Scan for the cell matching the given text and deliver its (x, y) coordinate at center. 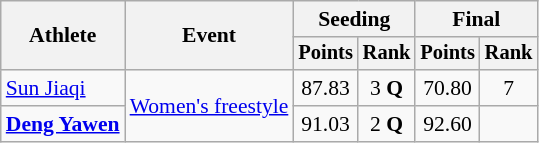
91.03 (325, 124)
Seeding (354, 19)
Sun Jiaqi (63, 88)
92.60 (447, 124)
Final (476, 19)
Athlete (63, 36)
3 Q (387, 88)
7 (509, 88)
70.80 (447, 88)
Event (210, 36)
87.83 (325, 88)
Deng Yawen (63, 124)
Women's freestyle (210, 106)
2 Q (387, 124)
